Output the (X, Y) coordinate of the center of the cell containing the given text.  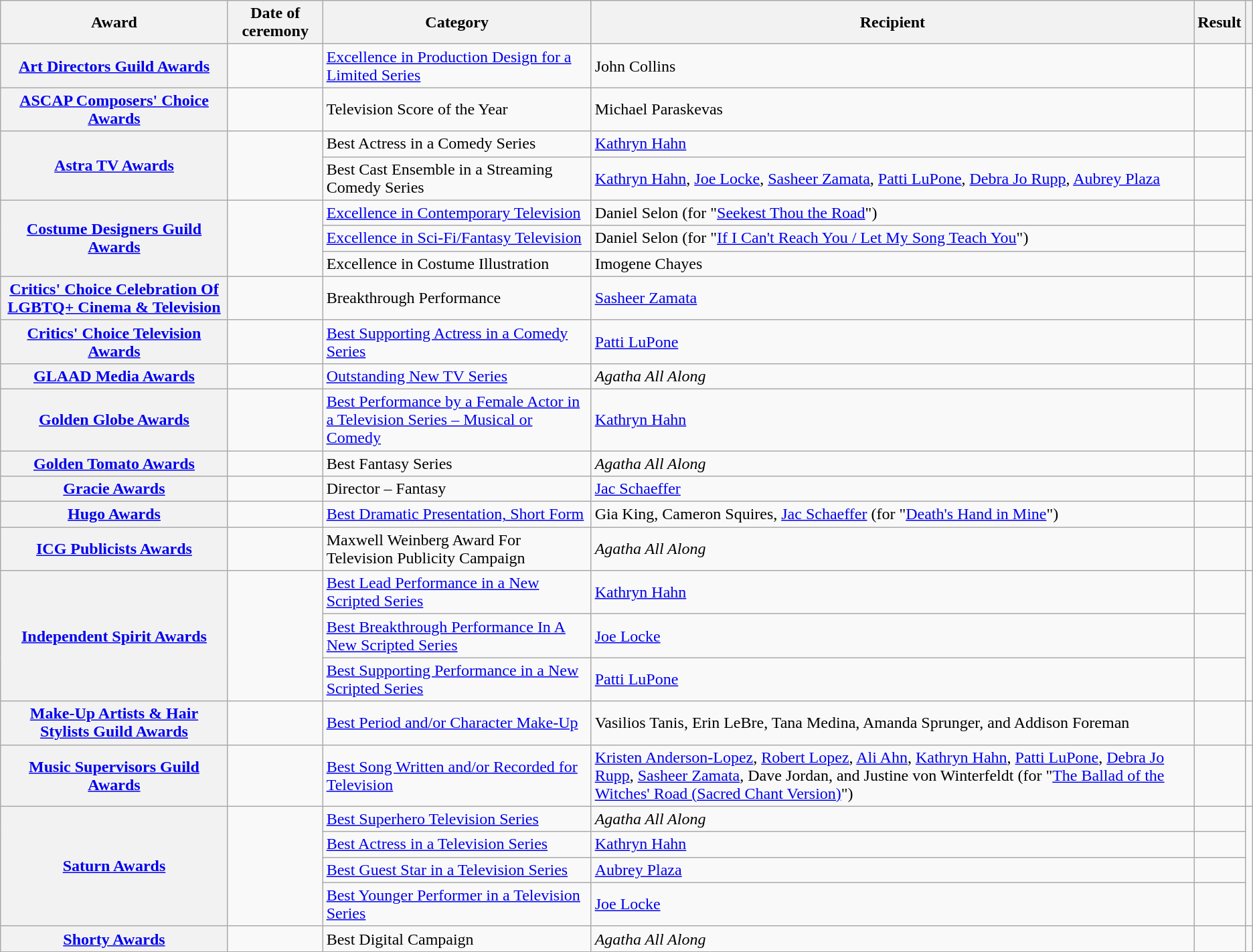
Best Supporting Actress in a Comedy Series (456, 341)
Costume Designers Guild Awards (114, 238)
Daniel Selon (for "Seekest Thou the Road") (893, 213)
Best Actress in a Comedy Series (456, 144)
Category (456, 23)
Golden Globe Awards (114, 419)
GLAAD Media Awards (114, 376)
Best Supporting Performance in a New Scripted Series (456, 680)
Vasilios Tanis, Erin LeBre, Tana Medina, Amanda Sprunger, and Addison Foreman (893, 723)
Shorty Awards (114, 939)
ICG Publicists Awards (114, 549)
Best Performance by a Female Actor in a Television Series – Musical or Comedy (456, 419)
Saturn Awards (114, 866)
Best Period and/or Character Make-Up (456, 723)
Critics' Choice Celebration Of LGBTQ+ Cinema & Television (114, 298)
Golden Tomato Awards (114, 464)
Best Superhero Television Series (456, 819)
Breakthrough Performance (456, 298)
John Collins (893, 66)
Date of ceremony (275, 23)
Best Breakthrough Performance In A New Scripted Series (456, 636)
Result (1220, 23)
Aubrey Plaza (893, 870)
Art Directors Guild Awards (114, 66)
ASCAP Composers' Choice Awards (114, 110)
Independent Spirit Awards (114, 636)
Best Actress in a Television Series (456, 844)
Maxwell Weinberg Award For Television Publicity Campaign (456, 549)
Best Lead Performance in a New Scripted Series (456, 593)
Best Fantasy Series (456, 464)
Excellence in Sci-Fi/Fantasy Television (456, 238)
Gracie Awards (114, 489)
Astra TV Awards (114, 166)
Best Guest Star in a Television Series (456, 870)
Imogene Chayes (893, 264)
Sasheer Zamata (893, 298)
Hugo Awards (114, 514)
Michael Paraskevas (893, 110)
Best Dramatic Presentation, Short Form (456, 514)
Jac Schaeffer (893, 489)
Award (114, 23)
Kathryn Hahn, Joe Locke, Sasheer Zamata, Patti LuPone, Debra Jo Rupp, Aubrey Plaza (893, 178)
Director – Fantasy (456, 489)
Outstanding New TV Series (456, 376)
Best Cast Ensemble in a Streaming Comedy Series (456, 178)
Excellence in Contemporary Television (456, 213)
Television Score of the Year (456, 110)
Music Supervisors Guild Awards (114, 775)
Critics' Choice Television Awards (114, 341)
Recipient (893, 23)
Make-Up Artists & Hair Stylists Guild Awards (114, 723)
Best Song Written and/or Recorded for Television (456, 775)
Excellence in Costume Illustration (456, 264)
Gia King, Cameron Squires, Jac Schaeffer (for "Death's Hand in Mine") (893, 514)
Excellence in Production Design for a Limited Series (456, 66)
Best Younger Performer in a Television Series (456, 905)
Daniel Selon (for "If I Can't Reach You / Let My Song Teach You") (893, 238)
Best Digital Campaign (456, 939)
